Locate the cell with the specified text and output its [x, y] center coordinate. 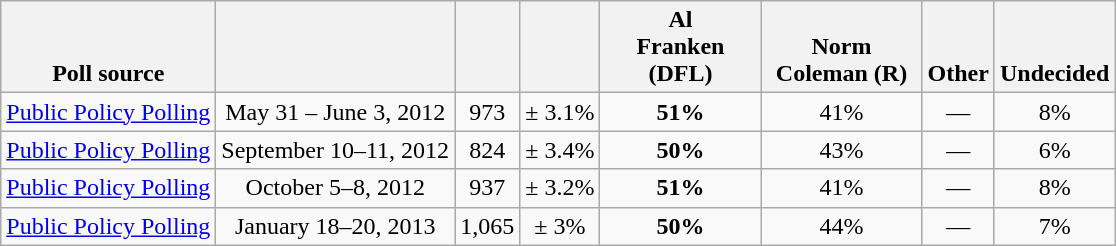
Poll source [108, 47]
973 [488, 112]
January 18–20, 2013 [336, 226]
± 3.4% [560, 150]
43% [842, 150]
September 10–11, 2012 [336, 150]
824 [488, 150]
± 3.1% [560, 112]
7% [1054, 226]
AlFranken (DFL) [680, 47]
Undecided [1054, 47]
± 3% [560, 226]
6% [1054, 150]
Other [958, 47]
NormColeman (R) [842, 47]
May 31 – June 3, 2012 [336, 112]
± 3.2% [560, 188]
937 [488, 188]
1,065 [488, 226]
44% [842, 226]
October 5–8, 2012 [336, 188]
